Identify which cell holds the provided text, then report its [x, y] central coordinate. 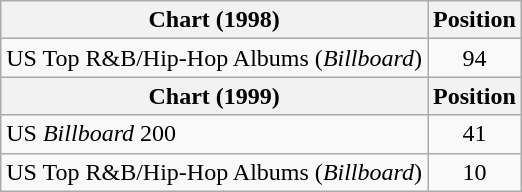
Chart (1999) [214, 96]
41 [475, 134]
Chart (1998) [214, 20]
94 [475, 58]
10 [475, 172]
US Billboard 200 [214, 134]
